Search for the cell housing the specified text and yield its [x, y] center coordinate. 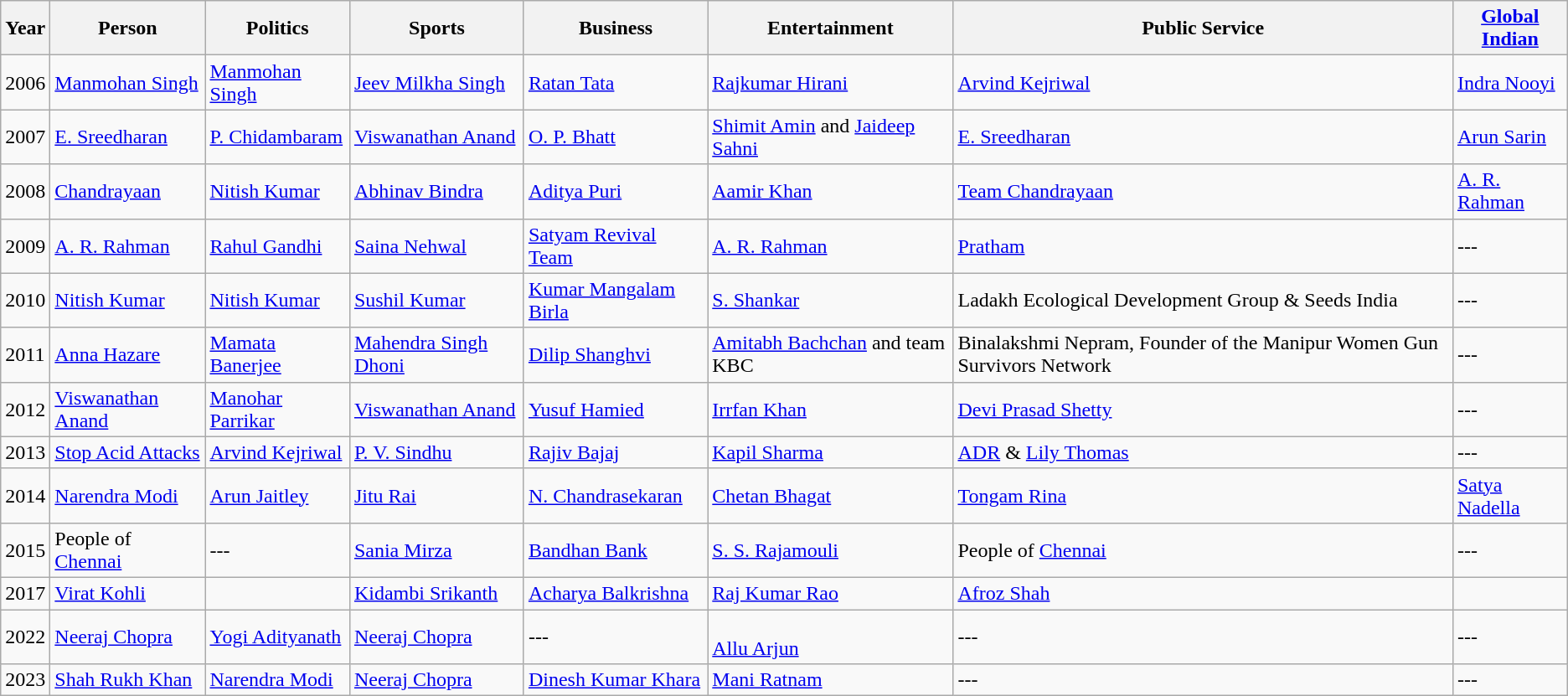
Raj Kumar Rao [831, 593]
Rahul Gandhi [277, 246]
2014 [25, 496]
2023 [25, 680]
Global Indian [1509, 28]
Politics [277, 28]
Shah Rukh Khan [127, 680]
2012 [25, 409]
Chetan Bhagat [831, 496]
Mani Ratnam [831, 680]
Entertainment [831, 28]
Virat Kohli [127, 593]
Ratan Tata [615, 82]
Satya Nadella [1509, 496]
Sania Mirza [436, 549]
Yusuf Hamied [615, 409]
Public Service [1203, 28]
Afroz Shah [1203, 593]
Aditya Puri [615, 191]
N. Chandrasekaran [615, 496]
Arun Sarin [1509, 137]
S. Shankar [831, 300]
Stop Acid Attacks [127, 452]
Arun Jaitley [277, 496]
Manohar Parrikar [277, 409]
Chandrayaan [127, 191]
P. V. Sindhu [436, 452]
Binalakshmi Nepram, Founder of the Manipur Women Gun Survivors Network [1203, 355]
2006 [25, 82]
Anna Hazare [127, 355]
Jeev Milkha Singh [436, 82]
Bandhan Bank [615, 549]
Team Chandrayaan [1203, 191]
Jitu Rai [436, 496]
Abhinav Bindra [436, 191]
Aamir Khan [831, 191]
Pratham [1203, 246]
Sports [436, 28]
Yogi Adityanath [277, 637]
Indra Nooyi [1509, 82]
Business [615, 28]
Saina Nehwal [436, 246]
2009 [25, 246]
2015 [25, 549]
Tongam Rina [1203, 496]
P. Chidambaram [277, 137]
Dilip Shanghvi [615, 355]
Year [25, 28]
Devi Prasad Shetty [1203, 409]
S. S. Rajamouli [831, 549]
Person [127, 28]
Kumar Mangalam Birla [615, 300]
2017 [25, 593]
Sushil Kumar [436, 300]
Dinesh Kumar Khara [615, 680]
Amitabh Bachchan and team KBC [831, 355]
Satyam Revival Team [615, 246]
Ladakh Ecological Development Group & Seeds India [1203, 300]
Rajkumar Hirani [831, 82]
2022 [25, 637]
Rajiv Bajaj [615, 452]
Allu Arjun [831, 637]
2008 [25, 191]
Acharya Balkrishna [615, 593]
Kidambi Srikanth [436, 593]
2013 [25, 452]
Kapil Sharma [831, 452]
2011 [25, 355]
2010 [25, 300]
Shimit Amin and Jaideep Sahni [831, 137]
O. P. Bhatt [615, 137]
ADR & Lily Thomas [1203, 452]
2007 [25, 137]
Irrfan Khan [831, 409]
Mamata Banerjee [277, 355]
Mahendra Singh Dhoni [436, 355]
